Pinpoint the cell where the given text exists, returning its [x, y] midpoint coordinate. 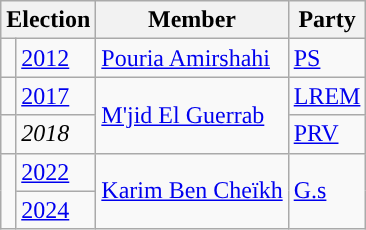
Election [48, 20]
G.s [327, 191]
PRV [327, 134]
2017 [56, 96]
2012 [56, 58]
Karim Ben Cheïkh [192, 191]
2018 [56, 134]
M'jid El Guerrab [192, 115]
PS [327, 58]
2022 [56, 172]
Party [327, 20]
Member [192, 20]
Pouria Amirshahi [192, 58]
2024 [56, 210]
LREM [327, 96]
